Detect which cell encompasses the target text, then output its [x, y] center coordinate. 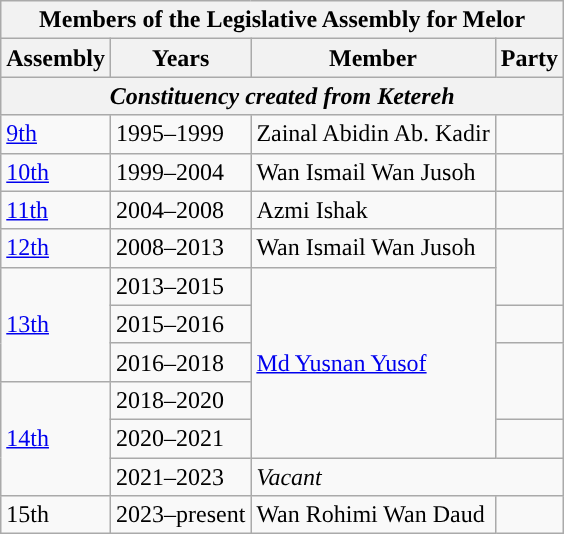
Vacant [408, 477]
13th [56, 324]
Member [373, 58]
9th [56, 134]
2015–2016 [180, 324]
2020–2021 [180, 438]
2008–2013 [180, 248]
2004–2008 [180, 210]
2016–2018 [180, 362]
Md Yusnan Yusof [373, 362]
11th [56, 210]
15th [56, 515]
2021–2023 [180, 477]
Constituency created from Ketereh [282, 96]
Assembly [56, 58]
2023–present [180, 515]
Members of the Legislative Assembly for Melor [282, 20]
2013–2015 [180, 286]
10th [56, 172]
12th [56, 248]
Wan Rohimi Wan Daud [373, 515]
1995–1999 [180, 134]
Zainal Abidin Ab. Kadir [373, 134]
Azmi Ishak [373, 210]
1999–2004 [180, 172]
14th [56, 438]
2018–2020 [180, 400]
Years [180, 58]
Party [529, 58]
